Scan for the cell matching the given text and deliver its [x, y] coordinate at center. 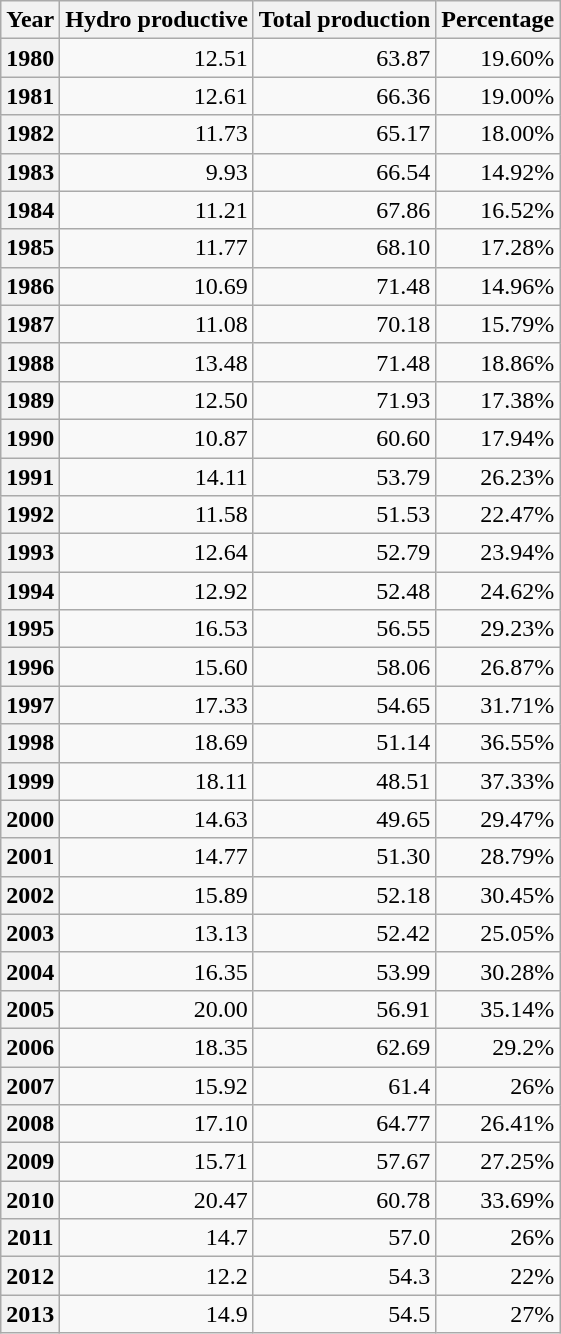
1984 [30, 210]
16.53 [157, 629]
17.38% [498, 400]
2005 [30, 1009]
17.10 [157, 1124]
18.00% [498, 134]
Year [30, 20]
15.89 [157, 895]
1999 [30, 781]
29.23% [498, 629]
19.60% [498, 58]
33.69% [498, 1200]
2012 [30, 1276]
17.28% [498, 248]
11.77 [157, 248]
10.69 [157, 286]
15.79% [498, 324]
1993 [30, 553]
26.87% [498, 667]
26.41% [498, 1124]
57.67 [344, 1162]
2008 [30, 1124]
1998 [30, 743]
11.21 [157, 210]
1983 [30, 172]
37.33% [498, 781]
15.71 [157, 1162]
Percentage [498, 20]
27% [498, 1314]
13.13 [157, 933]
54.3 [344, 1276]
22.47% [498, 515]
1997 [30, 705]
12.64 [157, 553]
68.10 [344, 248]
24.62% [498, 591]
53.99 [344, 971]
62.69 [344, 1047]
18.69 [157, 743]
2000 [30, 819]
56.55 [344, 629]
1996 [30, 667]
12.2 [157, 1276]
14.92% [498, 172]
2009 [30, 1162]
2002 [30, 895]
1990 [30, 438]
14.9 [157, 1314]
1989 [30, 400]
2006 [30, 1047]
61.4 [344, 1085]
14.63 [157, 819]
16.35 [157, 971]
14.96% [498, 286]
1980 [30, 58]
51.30 [344, 857]
52.79 [344, 553]
1986 [30, 286]
1988 [30, 362]
2010 [30, 1200]
66.54 [344, 172]
57.0 [344, 1238]
14.11 [157, 477]
18.35 [157, 1047]
2003 [30, 933]
1981 [30, 96]
22% [498, 1276]
51.53 [344, 515]
12.50 [157, 400]
23.94% [498, 553]
54.5 [344, 1314]
60.78 [344, 1200]
52.18 [344, 895]
36.55% [498, 743]
35.14% [498, 1009]
2004 [30, 971]
66.36 [344, 96]
51.14 [344, 743]
13.48 [157, 362]
14.77 [157, 857]
14.7 [157, 1238]
28.79% [498, 857]
1994 [30, 591]
11.08 [157, 324]
18.86% [498, 362]
18.11 [157, 781]
70.18 [344, 324]
2007 [30, 1085]
67.86 [344, 210]
15.92 [157, 1085]
56.91 [344, 1009]
48.51 [344, 781]
26.23% [498, 477]
58.06 [344, 667]
20.00 [157, 1009]
29.2% [498, 1047]
63.87 [344, 58]
1985 [30, 248]
2013 [30, 1314]
1995 [30, 629]
17.33 [157, 705]
12.92 [157, 591]
1987 [30, 324]
65.17 [344, 134]
30.45% [498, 895]
19.00% [498, 96]
10.87 [157, 438]
2011 [30, 1238]
31.71% [498, 705]
15.60 [157, 667]
Total production [344, 20]
52.48 [344, 591]
16.52% [498, 210]
17.94% [498, 438]
1992 [30, 515]
2001 [30, 857]
30.28% [498, 971]
20.47 [157, 1200]
52.42 [344, 933]
49.65 [344, 819]
54.65 [344, 705]
11.58 [157, 515]
64.77 [344, 1124]
60.60 [344, 438]
53.79 [344, 477]
71.93 [344, 400]
9.93 [157, 172]
1982 [30, 134]
27.25% [498, 1162]
11.73 [157, 134]
25.05% [498, 933]
12.51 [157, 58]
Hydro productive [157, 20]
1991 [30, 477]
29.47% [498, 819]
12.61 [157, 96]
